Locate the cell with the specified text and output its [X, Y] center coordinate. 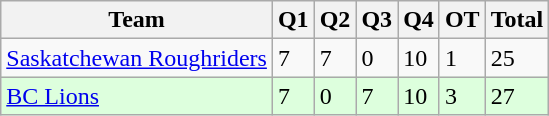
Q4 [419, 20]
Q2 [335, 20]
Saskatchewan Roughriders [137, 58]
Q1 [293, 20]
25 [517, 58]
OT [462, 20]
Q3 [377, 20]
3 [462, 96]
27 [517, 96]
BC Lions [137, 96]
Total [517, 20]
1 [462, 58]
Team [137, 20]
